Output the (x, y) coordinate of the center of the cell containing the given text.  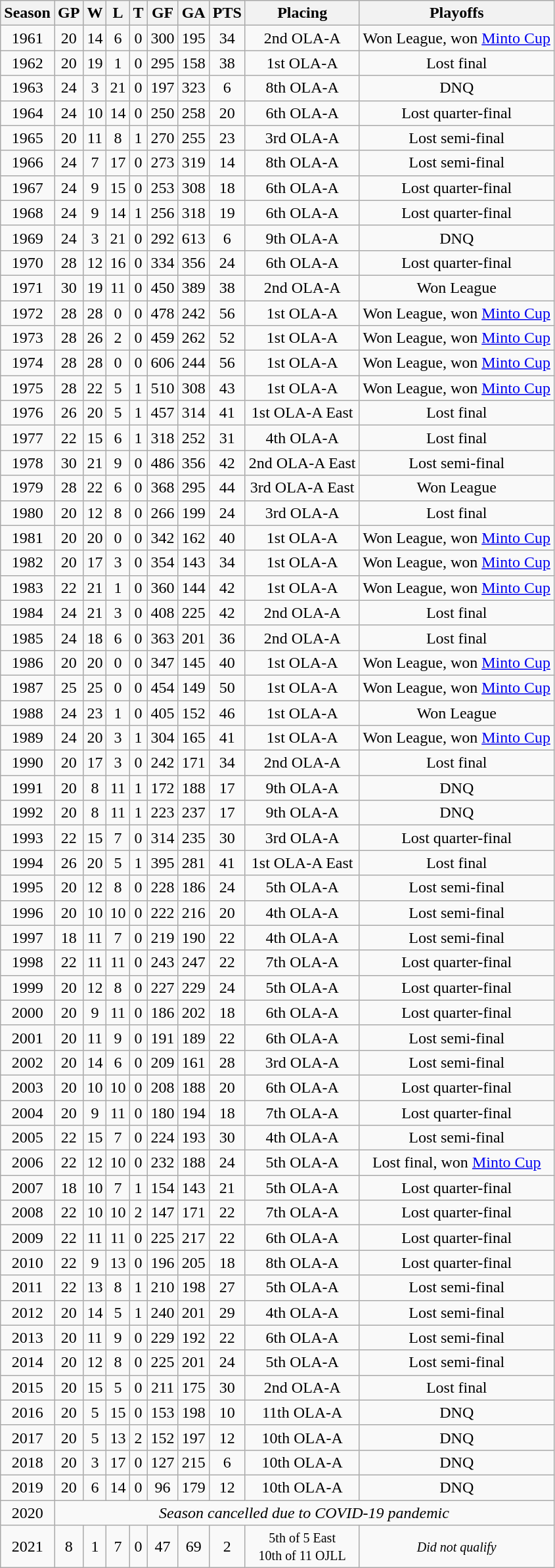
334 (163, 263)
256 (163, 213)
237 (193, 813)
1971 (28, 288)
2017 (28, 1437)
232 (163, 1163)
227 (163, 988)
3rd OLA-A East (302, 488)
457 (163, 413)
1998 (28, 963)
255 (193, 138)
217 (193, 1238)
215 (193, 1462)
1984 (28, 613)
606 (163, 363)
192 (193, 1338)
235 (193, 838)
2007 (28, 1188)
2021 (28, 1547)
450 (163, 288)
190 (193, 938)
46 (227, 712)
323 (193, 88)
GP (68, 13)
31 (227, 438)
GF (163, 13)
1997 (28, 938)
193 (193, 1138)
L (118, 13)
342 (163, 538)
1967 (28, 188)
2014 (28, 1362)
180 (163, 1113)
247 (193, 963)
2018 (28, 1462)
1988 (28, 712)
1987 (28, 687)
1982 (28, 563)
29 (227, 1313)
PTS (227, 13)
1974 (28, 363)
205 (193, 1263)
243 (163, 963)
1995 (28, 888)
2001 (28, 1037)
154 (163, 1188)
2019 (28, 1487)
252 (193, 438)
281 (193, 863)
2011 (28, 1288)
11th OLA-A (302, 1412)
253 (163, 188)
209 (163, 1062)
158 (193, 63)
1992 (28, 813)
W (95, 13)
292 (163, 238)
27 (227, 1288)
2nd OLA-A East (302, 463)
2000 (28, 1013)
244 (193, 363)
Playoffs (456, 13)
GA (193, 13)
1976 (28, 413)
1985 (28, 638)
368 (163, 488)
199 (193, 513)
1965 (28, 138)
1968 (28, 213)
1961 (28, 38)
1990 (28, 763)
144 (193, 588)
44 (227, 488)
304 (163, 738)
Did not qualify (456, 1547)
Lost final, won Minto Cup (456, 1163)
175 (193, 1387)
258 (193, 113)
408 (163, 613)
Season cancelled due to COVID-19 pandemic (303, 1512)
16 (118, 263)
1978 (28, 463)
2003 (28, 1087)
1999 (28, 988)
405 (163, 712)
1969 (28, 238)
216 (193, 913)
165 (193, 738)
2009 (28, 1238)
459 (163, 338)
2015 (28, 1387)
1993 (28, 838)
319 (193, 163)
1964 (28, 113)
2005 (28, 1138)
1962 (28, 63)
1996 (28, 913)
1970 (28, 263)
250 (163, 113)
1989 (28, 738)
1994 (28, 863)
273 (163, 163)
Season (28, 13)
219 (163, 938)
360 (163, 588)
486 (163, 463)
1986 (28, 663)
262 (193, 338)
36 (227, 638)
172 (163, 788)
196 (163, 1263)
1979 (28, 488)
228 (163, 888)
52 (227, 338)
208 (163, 1087)
2013 (28, 1338)
5th of 5 East10th of 11 OJLL (302, 1547)
363 (163, 638)
300 (163, 38)
454 (163, 687)
202 (193, 1013)
195 (193, 38)
2012 (28, 1313)
1975 (28, 388)
1973 (28, 338)
613 (193, 238)
69 (193, 1547)
1977 (28, 438)
1972 (28, 313)
194 (193, 1113)
50 (227, 687)
2010 (28, 1263)
191 (163, 1037)
2008 (28, 1213)
2002 (28, 1062)
2006 (28, 1163)
1966 (28, 163)
179 (193, 1487)
96 (163, 1487)
1991 (28, 788)
153 (163, 1412)
149 (193, 687)
223 (163, 813)
222 (163, 913)
210 (163, 1288)
2004 (28, 1113)
147 (163, 1213)
1981 (28, 538)
Placing (302, 13)
T (138, 13)
47 (163, 1547)
224 (163, 1138)
211 (163, 1387)
1963 (28, 88)
389 (193, 288)
145 (193, 663)
162 (193, 538)
161 (193, 1062)
43 (227, 388)
266 (163, 513)
127 (163, 1462)
270 (163, 138)
354 (163, 563)
478 (163, 313)
2016 (28, 1412)
189 (193, 1037)
395 (163, 863)
1980 (28, 513)
347 (163, 663)
240 (163, 1313)
2020 (28, 1512)
1983 (28, 588)
510 (163, 388)
